Find where the given text appears and provide that cell's center as (X, Y) coordinate. 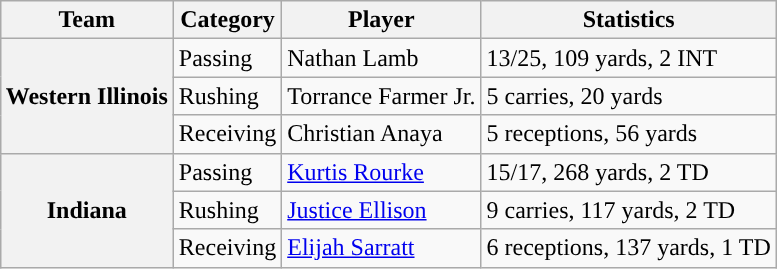
Western Illinois (86, 96)
6 receptions, 137 yards, 1 TD (628, 248)
Torrance Farmer Jr. (382, 96)
Elijah Sarratt (382, 248)
5 receptions, 56 yards (628, 134)
Nathan Lamb (382, 58)
Statistics (628, 20)
Player (382, 20)
15/17, 268 yards, 2 TD (628, 172)
Kurtis Rourke (382, 172)
9 carries, 117 yards, 2 TD (628, 210)
13/25, 109 yards, 2 INT (628, 58)
5 carries, 20 yards (628, 96)
Indiana (86, 210)
Justice Ellison (382, 210)
Category (227, 20)
Team (86, 20)
Christian Anaya (382, 134)
